Locate the cell with the specified text and output its (X, Y) center coordinate. 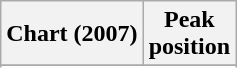
Peakposition (189, 34)
Chart (2007) (72, 34)
